For the text-containing cell, return its midpoint in [X, Y] coordinate format. 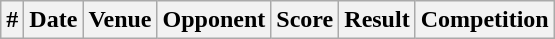
Score [305, 20]
Venue [120, 20]
Competition [484, 20]
# [12, 20]
Result [377, 20]
Date [54, 20]
Opponent [214, 20]
